For the text-containing cell, return its midpoint in [X, Y] coordinate format. 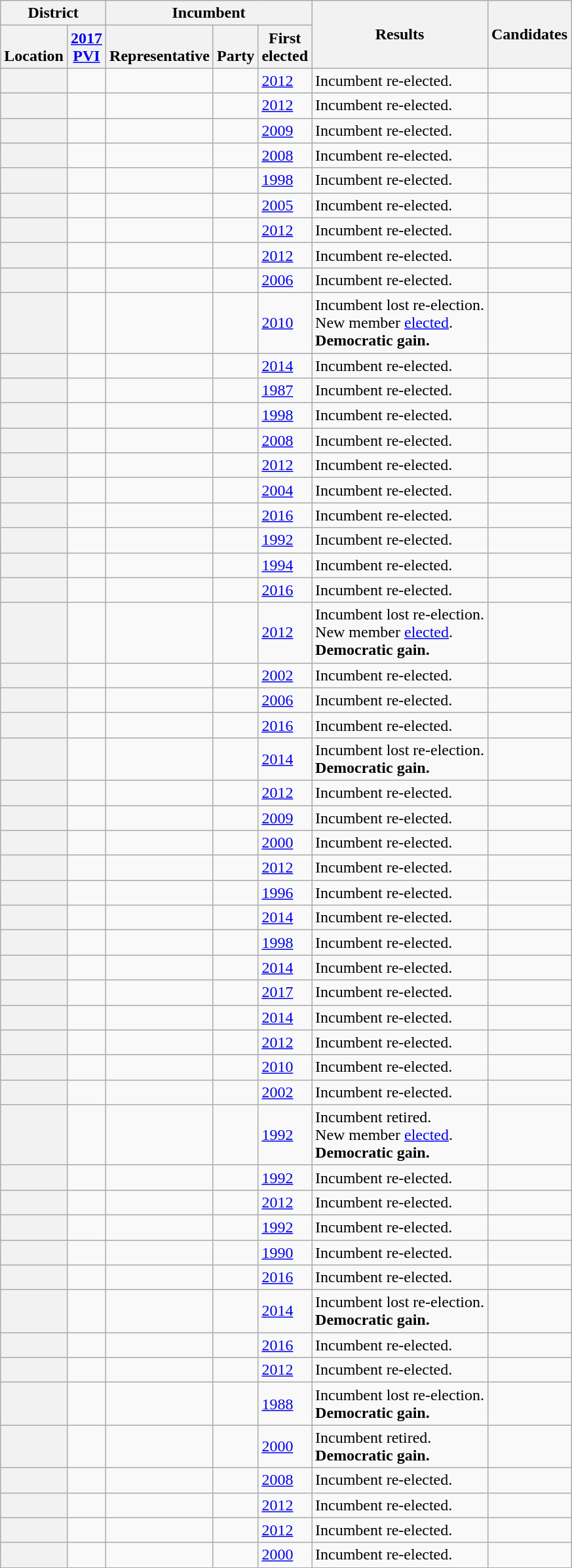
District [54, 13]
1994 [285, 565]
Candidates [529, 34]
1987 [285, 391]
2004 [285, 490]
Incumbent retired.Democratic gain. [400, 1446]
Representative [160, 47]
2017 [285, 992]
Incumbent [209, 13]
1988 [285, 1404]
2017PVI [86, 47]
2005 [285, 205]
Location [34, 47]
Results [400, 34]
Party [235, 47]
1996 [285, 893]
Incumbent retired.New member elected.Democratic gain. [400, 1135]
1990 [285, 1253]
Firstelected [285, 47]
